Provide the (X, Y) coordinate of the cell's center where the given text is located.  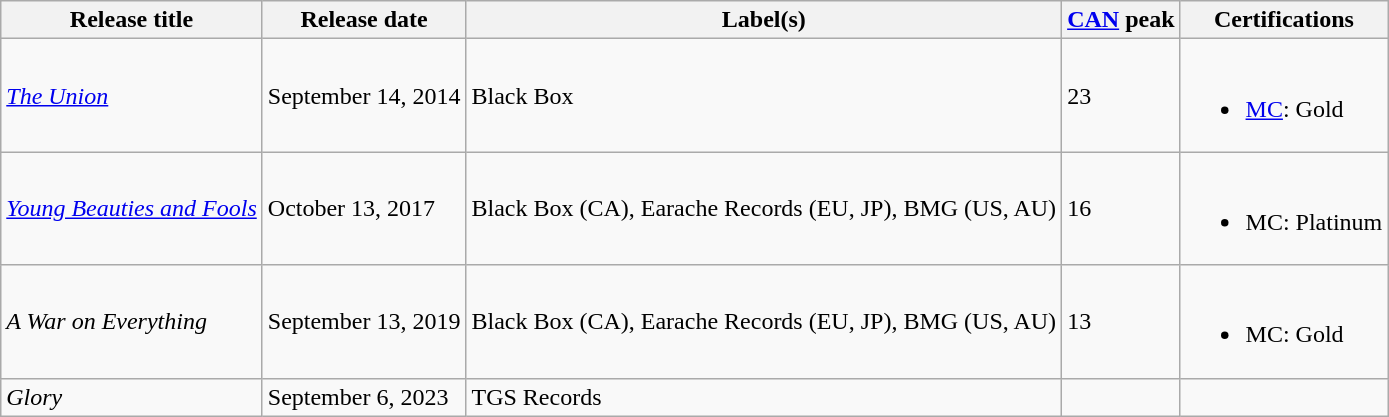
Black Box (764, 96)
September 14, 2014 (364, 96)
Release title (132, 20)
September 13, 2019 (364, 322)
September 6, 2023 (364, 397)
Label(s) (764, 20)
CAN peak (1121, 20)
TGS Records (764, 397)
Release date (364, 20)
23 (1121, 96)
13 (1121, 322)
The Union (132, 96)
Young Beauties and Fools (132, 208)
Glory (132, 397)
October 13, 2017 (364, 208)
A War on Everything (132, 322)
16 (1121, 208)
MC: Platinum (1284, 208)
Certifications (1284, 20)
